Identify which cell holds the provided text, then report its [x, y] central coordinate. 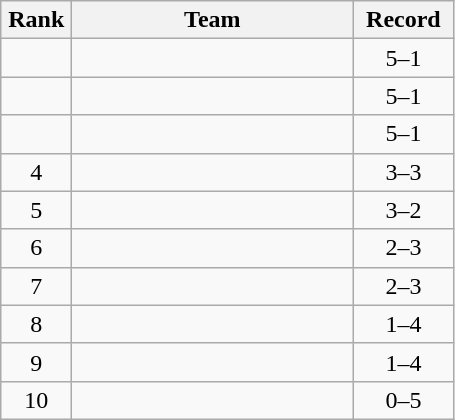
10 [36, 400]
6 [36, 248]
Rank [36, 20]
8 [36, 324]
4 [36, 172]
7 [36, 286]
5 [36, 210]
3–2 [404, 210]
0–5 [404, 400]
Record [404, 20]
Team [212, 20]
9 [36, 362]
3–3 [404, 172]
